Detect which cell encompasses the target text, then output its (x, y) center coordinate. 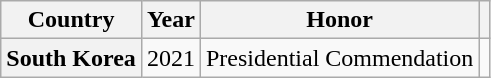
Year (170, 20)
South Korea (72, 58)
2021 (170, 58)
Country (72, 20)
Presidential Commendation (339, 58)
Honor (339, 20)
